Find where the given text appears and provide that cell's center as [X, Y] coordinate. 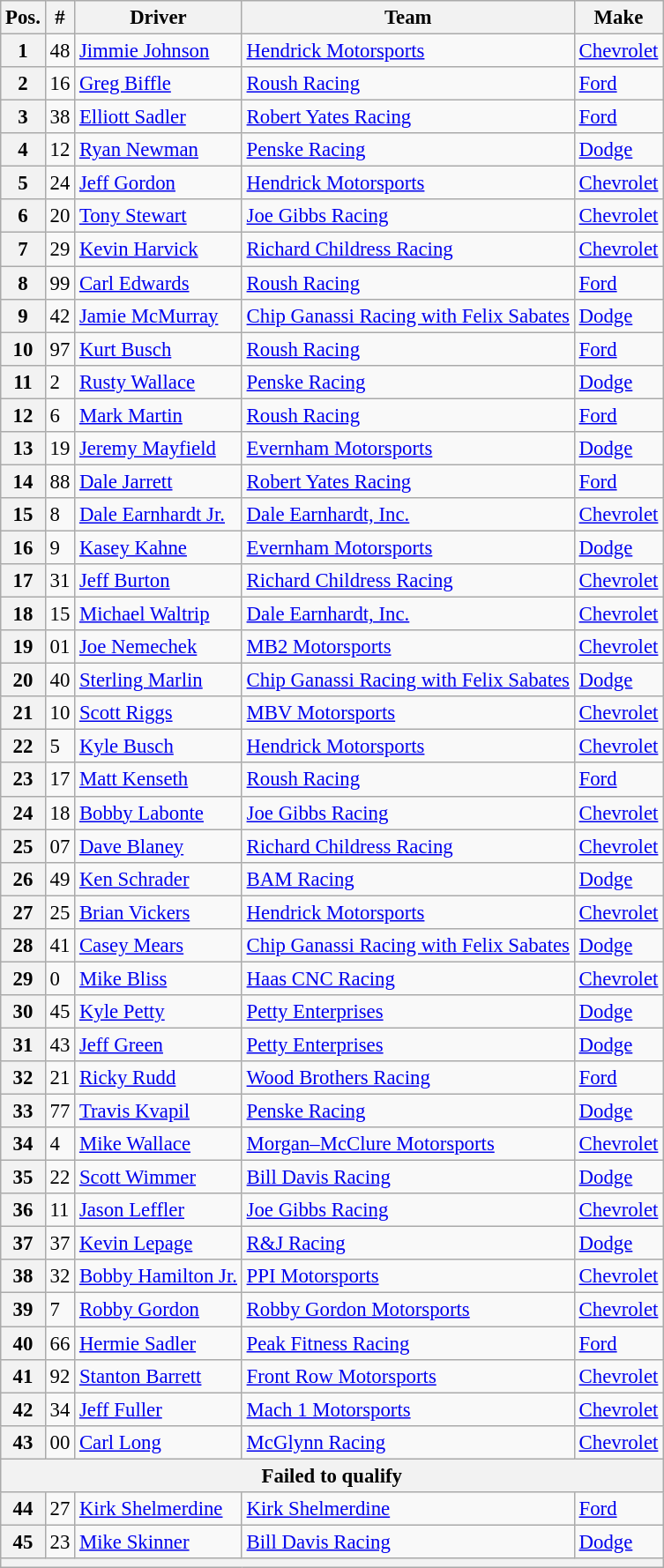
Dale Earnhardt Jr. [159, 515]
35 [23, 1178]
01 [60, 647]
Wood Brothers Racing [407, 1078]
Mark Martin [159, 415]
Stanton Barrett [159, 1376]
13 [23, 449]
28 [23, 946]
Bobby Hamilton Jr. [159, 1277]
Ryan Newman [159, 150]
Dave Blaney [159, 846]
Jason Leffler [159, 1210]
Scott Wimmer [159, 1178]
66 [60, 1343]
Sterling Marlin [159, 680]
Pos. [23, 18]
Scott Riggs [159, 713]
Robby Gordon Motorsports [407, 1310]
Jeff Gordon [159, 183]
Carl Edwards [159, 283]
Rusty Wallace [159, 382]
Jimmie Johnson [159, 51]
R&J Racing [407, 1244]
Ricky Rudd [159, 1078]
1 [23, 51]
Matt Kenseth [159, 780]
Failed to qualify [332, 1475]
PPI Motorsports [407, 1277]
Peak Fitness Racing [407, 1343]
49 [60, 879]
# [60, 18]
Casey Mears [159, 946]
07 [60, 846]
33 [23, 1111]
97 [60, 349]
Front Row Motorsports [407, 1376]
Brian Vickers [159, 912]
Kasey Kahne [159, 547]
Jeff Green [159, 1044]
Elliott Sadler [159, 117]
Kurt Busch [159, 349]
Mike Skinner [159, 1542]
Dale Jarrett [159, 481]
48 [60, 51]
Travis Kvapil [159, 1111]
Jeff Burton [159, 581]
MB2 Motorsports [407, 647]
Morgan–McClure Motorsports [407, 1144]
Mike Bliss [159, 978]
99 [60, 283]
MBV Motorsports [407, 713]
3 [23, 117]
Haas CNC Racing [407, 978]
92 [60, 1376]
88 [60, 481]
Mach 1 Motorsports [407, 1409]
Jamie McMurray [159, 316]
Joe Nemechek [159, 647]
39 [23, 1310]
Make [618, 18]
14 [23, 481]
Robby Gordon [159, 1310]
44 [23, 1509]
Mike Wallace [159, 1144]
Ken Schrader [159, 879]
77 [60, 1111]
Driver [159, 18]
Jeremy Mayfield [159, 449]
Jeff Fuller [159, 1409]
Bobby Labonte [159, 813]
36 [23, 1210]
Carl Long [159, 1442]
Greg Biffle [159, 84]
McGlynn Racing [407, 1442]
Kevin Harvick [159, 249]
Michael Waltrip [159, 614]
Hermie Sadler [159, 1343]
Team [407, 18]
00 [60, 1442]
Kyle Petty [159, 1012]
Kevin Lepage [159, 1244]
0 [60, 978]
BAM Racing [407, 879]
Kyle Busch [159, 747]
Tony Stewart [159, 216]
26 [23, 879]
30 [23, 1012]
